Capture the cell that displays the provided text and extract its [x, y] central coordinate. 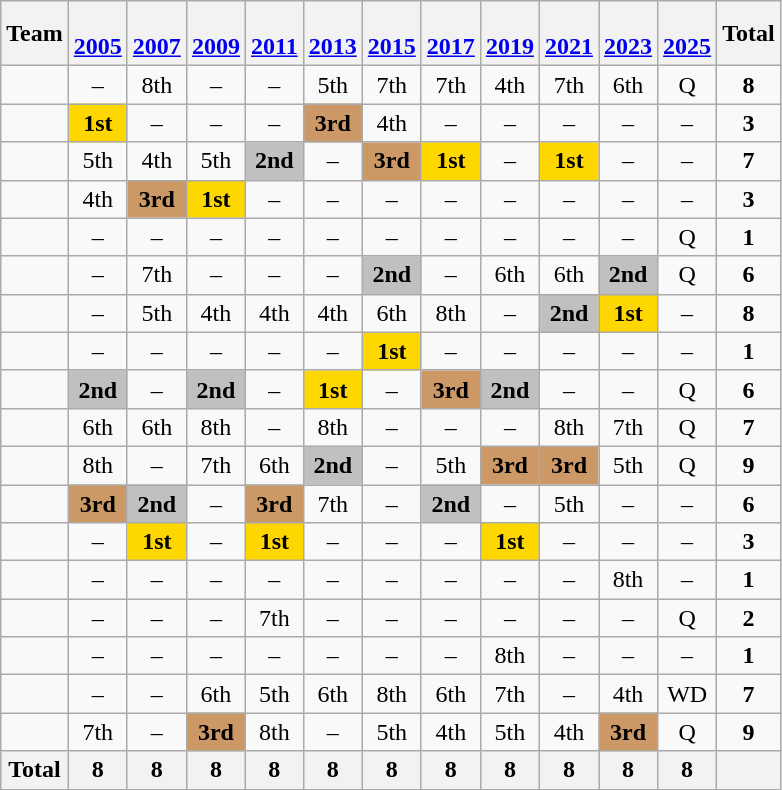
Team [35, 34]
2025 [688, 34]
2 [749, 618]
2007 [156, 34]
2019 [510, 34]
2023 [628, 34]
2005 [98, 34]
2009 [216, 34]
2015 [392, 34]
WD [688, 694]
2011 [274, 34]
2021 [568, 34]
2013 [332, 34]
2017 [450, 34]
